Detect which cell encompasses the target text, then output its (x, y) center coordinate. 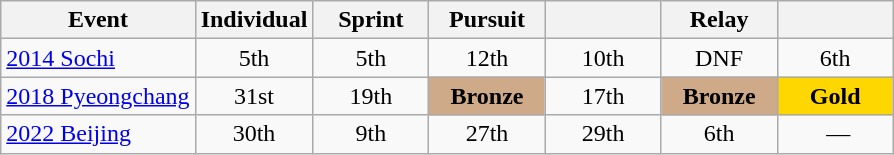
Relay (719, 20)
12th (487, 58)
2022 Beijing (98, 134)
Individual (254, 20)
Sprint (371, 20)
9th (371, 134)
Pursuit (487, 20)
DNF (719, 58)
10th (603, 58)
31st (254, 96)
— (835, 134)
2014 Sochi (98, 58)
2018 Pyeongchang (98, 96)
30th (254, 134)
17th (603, 96)
19th (371, 96)
29th (603, 134)
27th (487, 134)
Gold (835, 96)
Event (98, 20)
